Determine the [X, Y] coordinate at the center of the cell enclosing the given text.  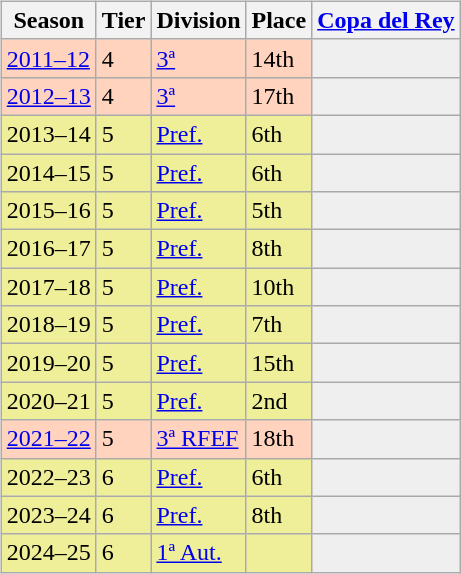
2011–12 [48, 58]
14th [279, 58]
Tier [124, 20]
2019–20 [48, 363]
Place [279, 20]
Season [48, 20]
2015–16 [48, 211]
1ª Aut. [198, 553]
Copa del Rey [386, 20]
2014–15 [48, 173]
2022–23 [48, 477]
5th [279, 211]
2012–13 [48, 96]
18th [279, 439]
Division [198, 20]
17th [279, 96]
10th [279, 287]
2021–22 [48, 439]
7th [279, 325]
15th [279, 363]
2023–24 [48, 515]
3ª RFEF [198, 439]
2017–18 [48, 287]
2nd [279, 401]
2018–19 [48, 325]
2020–21 [48, 401]
2013–14 [48, 134]
2024–25 [48, 553]
2016–17 [48, 249]
